Find where the given text appears and provide that cell's center as (X, Y) coordinate. 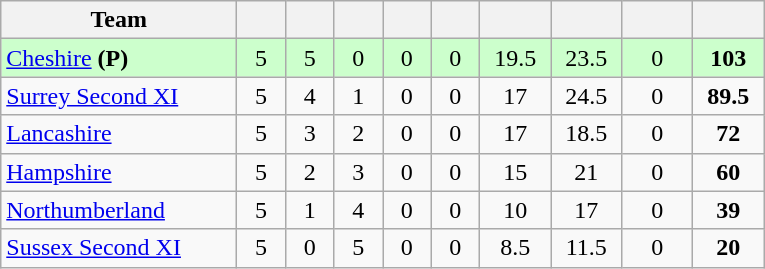
20 (728, 248)
24.5 (586, 96)
11.5 (586, 248)
72 (728, 134)
23.5 (586, 58)
10 (516, 210)
Hampshire (119, 172)
15 (516, 172)
19.5 (516, 58)
Surrey Second XI (119, 96)
Sussex Second XI (119, 248)
39 (728, 210)
Lancashire (119, 134)
89.5 (728, 96)
8.5 (516, 248)
103 (728, 58)
60 (728, 172)
18.5 (586, 134)
21 (586, 172)
Cheshire (P) (119, 58)
Northumberland (119, 210)
Team (119, 20)
